Identify which cell holds the provided text, then report its (x, y) central coordinate. 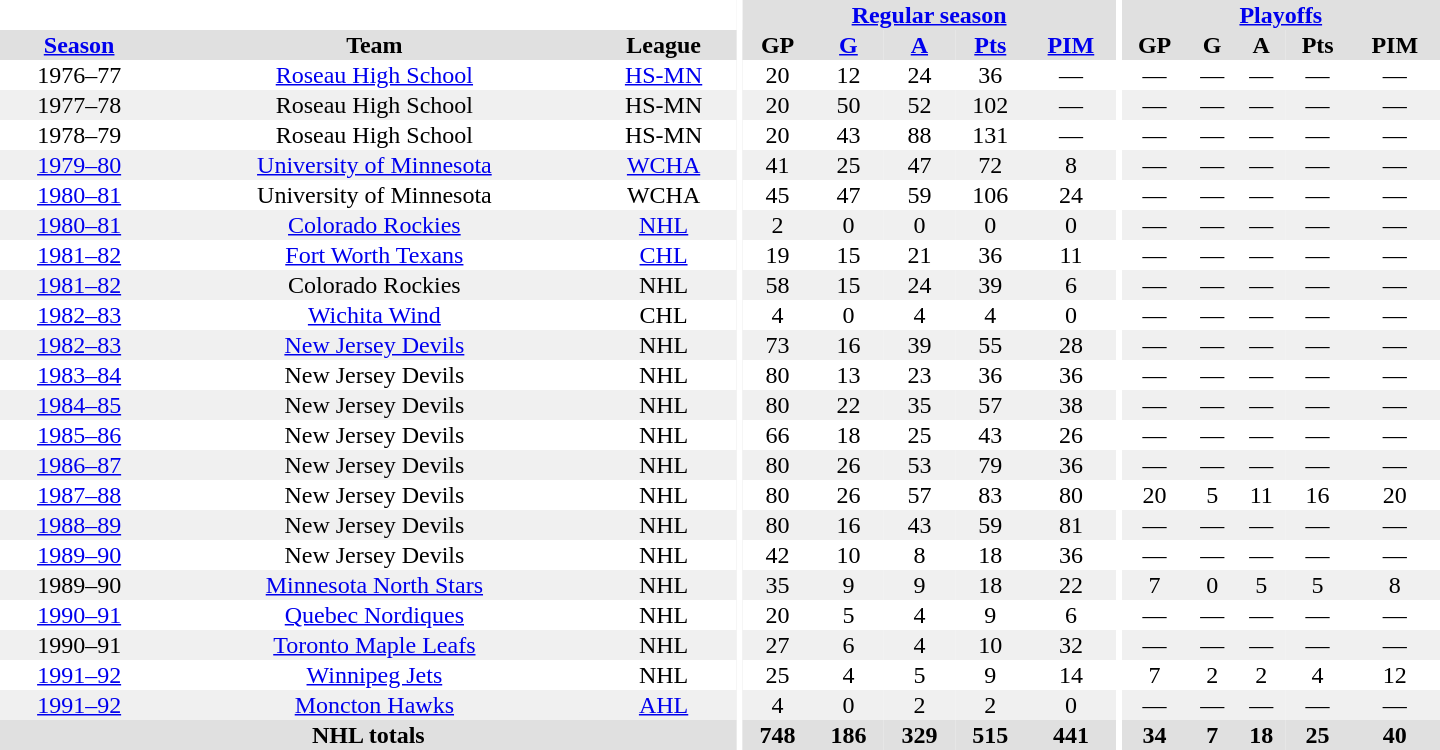
58 (778, 285)
748 (778, 735)
66 (778, 435)
Regular season (929, 15)
Wichita Wind (374, 315)
441 (1071, 735)
Playoffs (1281, 15)
45 (778, 195)
21 (920, 255)
19 (778, 255)
40 (1394, 735)
55 (990, 345)
13 (848, 375)
Season (79, 45)
Moncton Hawks (374, 705)
1978–79 (79, 135)
1977–78 (79, 105)
79 (990, 465)
1986–87 (79, 465)
32 (1071, 645)
1984–85 (79, 405)
1983–84 (79, 375)
Minnesota North Stars (374, 585)
27 (778, 645)
Winnipeg Jets (374, 675)
14 (1071, 675)
186 (848, 735)
81 (1071, 525)
Quebec Nordiques (374, 615)
53 (920, 465)
Fort Worth Texans (374, 255)
1988–89 (79, 525)
42 (778, 555)
Team (374, 45)
515 (990, 735)
329 (920, 735)
AHL (664, 705)
23 (920, 375)
38 (1071, 405)
73 (778, 345)
28 (1071, 345)
72 (990, 165)
Toronto Maple Leafs (374, 645)
34 (1155, 735)
1979–80 (79, 165)
102 (990, 105)
83 (990, 495)
52 (920, 105)
106 (990, 195)
1987–88 (79, 495)
131 (990, 135)
50 (848, 105)
1985–86 (79, 435)
41 (778, 165)
NHL totals (368, 735)
1976–77 (79, 75)
League (664, 45)
88 (920, 135)
